Identify which cell holds the provided text, then report its (x, y) central coordinate. 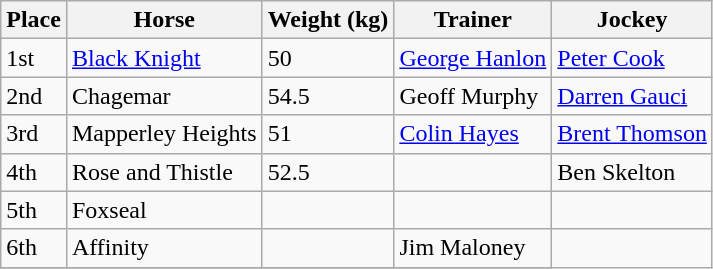
Black Knight (164, 58)
Geoff Murphy (473, 96)
Darren Gauci (632, 96)
5th (34, 210)
Brent Thomson (632, 134)
2nd (34, 96)
4th (34, 172)
Ben Skelton (632, 172)
Foxseal (164, 210)
Rose and Thistle (164, 172)
50 (328, 58)
Weight (kg) (328, 20)
1st (34, 58)
54.5 (328, 96)
Mapperley Heights (164, 134)
Place (34, 20)
Jim Maloney (473, 248)
Colin Hayes (473, 134)
6th (34, 248)
George Hanlon (473, 58)
51 (328, 134)
Chagemar (164, 96)
Trainer (473, 20)
52.5 (328, 172)
Affinity (164, 248)
Peter Cook (632, 58)
Horse (164, 20)
Jockey (632, 20)
3rd (34, 134)
